Locate the cell with the specified text and output its (X, Y) center coordinate. 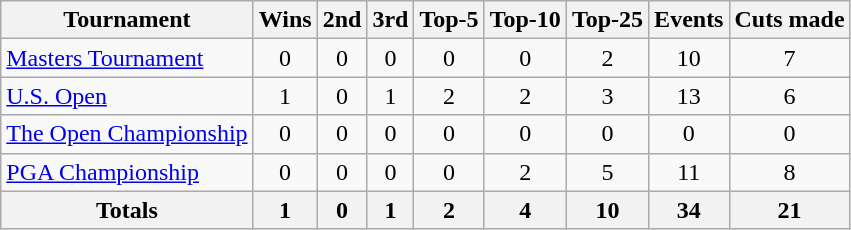
Cuts made (790, 20)
U.S. Open (127, 96)
Masters Tournament (127, 58)
Tournament (127, 20)
13 (689, 96)
7 (790, 58)
Top-10 (525, 20)
Top-25 (607, 20)
8 (790, 172)
11 (689, 172)
3 (607, 96)
The Open Championship (127, 134)
34 (689, 210)
Wins (285, 20)
Top-5 (449, 20)
2nd (342, 20)
Events (689, 20)
Totals (127, 210)
6 (790, 96)
PGA Championship (127, 172)
5 (607, 172)
4 (525, 210)
3rd (390, 20)
21 (790, 210)
